Find where the given text appears and provide that cell's center as (x, y) coordinate. 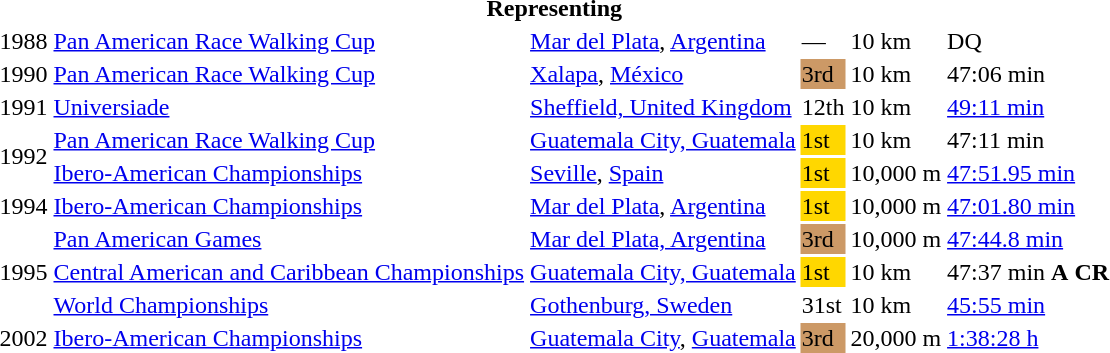
Seville, Spain (664, 173)
Pan American Games (289, 239)
Central American and Caribbean Championships (289, 272)
12th (823, 107)
World Championships (289, 305)
31st (823, 305)
20,000 m (896, 338)
Sheffield, United Kingdom (664, 107)
Xalapa, México (664, 74)
— (823, 41)
Universiade (289, 107)
Gothenburg, Sweden (664, 305)
